Scan for the cell matching the given text and deliver its (x, y) coordinate at center. 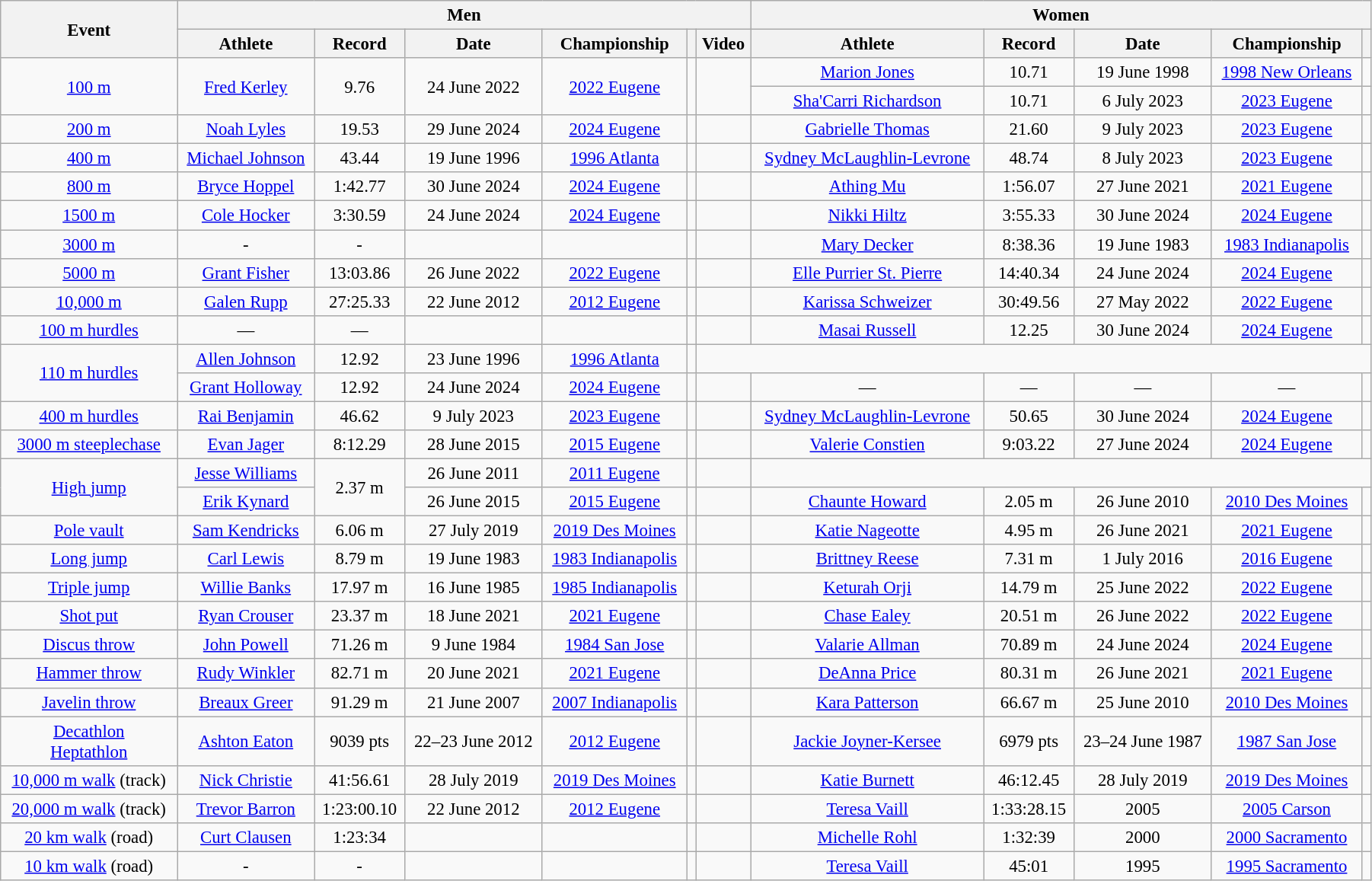
1998 New Orleans (1287, 72)
High jump (89, 487)
8.79 m (359, 559)
Athing Mu (867, 187)
2005 Carson (1287, 809)
DecathlonHeptathlon (89, 742)
1:42.77 (359, 187)
Chase Ealey (867, 616)
24 June 2022 (474, 87)
9039 pts (359, 742)
800 m (89, 187)
Video (723, 44)
1:32:39 (1029, 838)
66.67 m (1029, 702)
Katie Burnett (867, 780)
1 July 2016 (1142, 559)
2.37 m (359, 487)
Triple jump (89, 588)
Gabrielle Thomas (867, 129)
20,000 m walk (track) (89, 809)
48.74 (1029, 158)
Rai Benjamin (246, 416)
25 June 2010 (1142, 702)
8:12.29 (359, 445)
46.62 (359, 416)
70.89 m (1029, 645)
Jesse Williams (246, 473)
Willie Banks (246, 588)
2016 Eugene (1287, 559)
43.44 (359, 158)
1500 m (89, 215)
200 m (89, 129)
Mary Decker (867, 244)
Jackie Joyner-Kersee (867, 742)
Trevor Barron (246, 809)
1984 San Jose (614, 645)
Curt Clausen (246, 838)
Rudy Winkler (246, 674)
6 July 2023 (1142, 101)
Marion Jones (867, 72)
Grant Fisher (246, 273)
3000 m (89, 244)
91.29 m (359, 702)
John Powell (246, 645)
Michael Johnson (246, 158)
Hammer throw (89, 674)
Cole Hocker (246, 215)
17.97 m (359, 588)
Ryan Crouser (246, 616)
6.06 m (359, 531)
Long jump (89, 559)
3:30.59 (359, 215)
400 m hurdles (89, 416)
71.26 m (359, 645)
23–24 June 1987 (1142, 742)
Nikki Hiltz (867, 215)
1995 Sacramento (1287, 866)
Karissa Schweizer (867, 302)
Women (1061, 15)
Breaux Greer (246, 702)
Masai Russell (867, 330)
Erik Kynard (246, 502)
1995 (1142, 866)
14:40.34 (1029, 273)
Javelin throw (89, 702)
27:25.33 (359, 302)
82.71 m (359, 674)
Evan Jager (246, 445)
41:56.61 (359, 780)
25 June 2022 (1142, 588)
3000 m steeplechase (89, 445)
DeAnna Price (867, 674)
Fred Kerley (246, 87)
2005 (1142, 809)
13:03.86 (359, 273)
Grant Holloway (246, 388)
Valerie Constien (867, 445)
Pole vault (89, 531)
19.53 (359, 129)
12.25 (1029, 330)
6979 pts (1029, 742)
28 June 2015 (474, 445)
2007 Indianapolis (614, 702)
8 July 2023 (1142, 158)
100 m hurdles (89, 330)
29 June 2024 (474, 129)
23 June 1996 (474, 359)
10 km walk (road) (89, 866)
26 June 2015 (474, 502)
Chaunte Howard (867, 502)
3:55.33 (1029, 215)
20 June 2021 (474, 674)
Michelle Rohl (867, 838)
Event (89, 29)
2000 Sacramento (1287, 838)
80.31 m (1029, 674)
2011 Eugene (614, 473)
26 June 2011 (474, 473)
46:12.45 (1029, 780)
1987 San Jose (1287, 742)
Galen Rupp (246, 302)
14.79 m (1029, 588)
Kara Patterson (867, 702)
21.60 (1029, 129)
23.37 m (359, 616)
26 June 2010 (1142, 502)
21 June 2007 (474, 702)
Sha'Carri Richardson (867, 101)
19 June 1996 (474, 158)
19 June 1998 (1142, 72)
1:33:28.15 (1029, 809)
Katie Nageotte (867, 531)
Nick Christie (246, 780)
27 May 2022 (1142, 302)
Shot put (89, 616)
Allen Johnson (246, 359)
20.51 m (1029, 616)
Elle Purrier St. Pierre (867, 273)
30:49.56 (1029, 302)
9:03.22 (1029, 445)
5000 m (89, 273)
Bryce Hoppel (246, 187)
50.65 (1029, 416)
1:23:00.10 (359, 809)
Carl Lewis (246, 559)
27 June 2024 (1142, 445)
Noah Lyles (246, 129)
9 June 1984 (474, 645)
400 m (89, 158)
27 June 2021 (1142, 187)
Discus throw (89, 645)
9.76 (359, 87)
Brittney Reese (867, 559)
45:01 (1029, 866)
7.31 m (1029, 559)
27 July 2019 (474, 531)
Ashton Eaton (246, 742)
20 km walk (road) (89, 838)
110 m hurdles (89, 373)
16 June 1985 (474, 588)
Valarie Allman (867, 645)
100 m (89, 87)
22–23 June 2012 (474, 742)
8:38.36 (1029, 244)
1:56.07 (1029, 187)
1:23:34 (359, 838)
18 June 2021 (474, 616)
Men (464, 15)
4.95 m (1029, 531)
2000 (1142, 838)
Keturah Orji (867, 588)
Sam Kendricks (246, 531)
10,000 m walk (track) (89, 780)
1985 Indianapolis (614, 588)
10,000 m (89, 302)
2.05 m (1029, 502)
